Find where the given text appears and provide that cell's center as [x, y] coordinate. 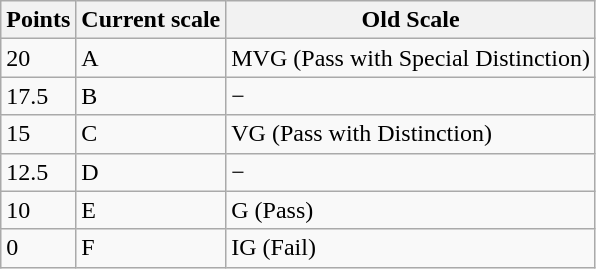
E [151, 210]
IG (Fail) [411, 248]
0 [38, 248]
C [151, 134]
12.5 [38, 172]
Old Scale [411, 20]
F [151, 248]
MVG (Pass with Special Distinction) [411, 58]
B [151, 96]
G (Pass) [411, 210]
D [151, 172]
10 [38, 210]
20 [38, 58]
Points [38, 20]
17.5 [38, 96]
15 [38, 134]
A [151, 58]
VG (Pass with Distinction) [411, 134]
Current scale [151, 20]
